Extract the (X, Y) coordinate from the center of the cell holding the provided text.  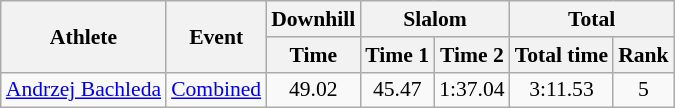
49.02 (313, 90)
45.47 (397, 90)
Event (216, 36)
Time 1 (397, 55)
Total time (562, 55)
Athlete (84, 36)
Downhill (313, 19)
Time (313, 55)
1:37.04 (472, 90)
Combined (216, 90)
Andrzej Bachleda (84, 90)
3:11.53 (562, 90)
Total (592, 19)
Slalom (434, 19)
Rank (644, 55)
Time 2 (472, 55)
5 (644, 90)
